Capture the cell that displays the provided text and extract its (X, Y) central coordinate. 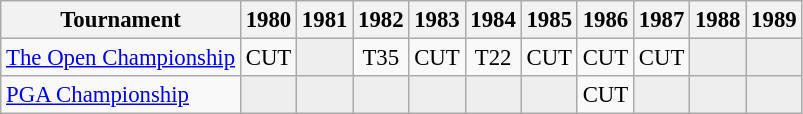
1981 (325, 20)
T35 (381, 58)
1984 (493, 20)
1987 (661, 20)
PGA Championship (121, 95)
The Open Championship (121, 58)
Tournament (121, 20)
1986 (605, 20)
T22 (493, 58)
1982 (381, 20)
1989 (774, 20)
1985 (549, 20)
1988 (718, 20)
1980 (268, 20)
1983 (437, 20)
